Detect which cell encompasses the target text, then output its (x, y) center coordinate. 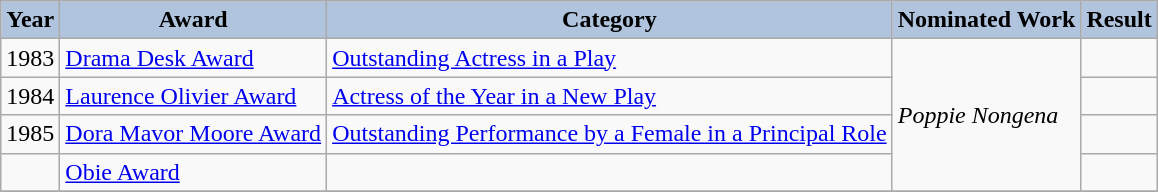
Outstanding Actress in a Play (610, 58)
Nominated Work (986, 20)
Dora Mavor Moore Award (194, 134)
Category (610, 20)
1983 (30, 58)
Year (30, 20)
Poppie Nongena (986, 115)
1984 (30, 96)
Award (194, 20)
Outstanding Performance by a Female in a Principal Role (610, 134)
Laurence Olivier Award (194, 96)
Result (1119, 20)
Actress of the Year in a New Play (610, 96)
1985 (30, 134)
Drama Desk Award (194, 58)
Obie Award (194, 172)
